Extract the (X, Y) coordinate from the center of the cell holding the provided text.  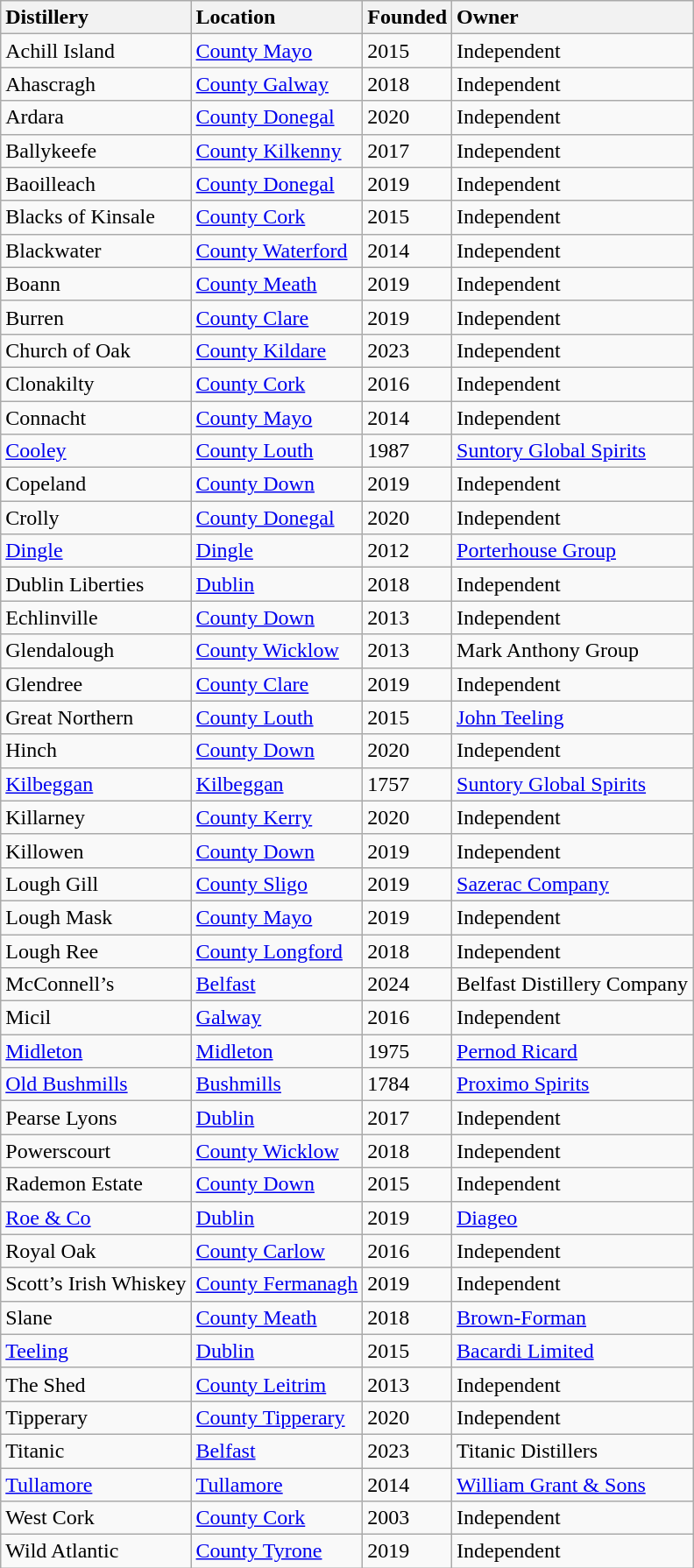
County Leitrim (277, 1384)
Royal Oak (96, 1251)
County Tipperary (277, 1417)
County Longford (277, 950)
Micil (96, 1018)
County Fermanagh (277, 1284)
Wild Atlantic (96, 1551)
Powerscourt (96, 1151)
The Shed (96, 1384)
Belfast Distillery Company (573, 985)
Killowen (96, 851)
Distillery (96, 18)
Baoilleach (96, 184)
Teeling (96, 1351)
Scott’s Irish Whiskey (96, 1284)
Glendree (96, 684)
1987 (407, 451)
County Kildare (277, 350)
Proximo Spirits (573, 1084)
1757 (407, 784)
2003 (407, 1518)
Connacht (96, 418)
William Grant & Sons (573, 1485)
Titanic Distillers (573, 1451)
Bacardi Limited (573, 1351)
Lough Gill (96, 884)
Achill Island (96, 51)
Brown-Forman (573, 1317)
Clonakilty (96, 384)
Diageo (573, 1218)
Ballykeefe (96, 151)
Burren (96, 317)
Titanic (96, 1451)
Roe & Co (96, 1218)
Old Bushmills (96, 1084)
Sazerac Company (573, 884)
Lough Mask (96, 917)
Pearse Lyons (96, 1118)
Glendalough (96, 651)
County Carlow (277, 1251)
Pernod Ricard (573, 1051)
McConnell’s (96, 985)
2012 (407, 551)
Galway (277, 1018)
Cooley (96, 451)
Killarney (96, 817)
Tipperary (96, 1417)
2024 (407, 985)
Mark Anthony Group (573, 651)
Copeland (96, 484)
County Sligo (277, 884)
Echlinville (96, 618)
County Tyrone (277, 1551)
Location (277, 18)
Great Northern (96, 717)
County Kilkenny (277, 151)
Bushmills (277, 1084)
1975 (407, 1051)
County Galway (277, 84)
Ardara (96, 117)
Church of Oak (96, 350)
Boann (96, 284)
Hinch (96, 751)
1784 (407, 1084)
Rademon Estate (96, 1184)
Founded (407, 18)
John Teeling (573, 717)
West Cork (96, 1518)
Owner (573, 18)
Blacks of Kinsale (96, 217)
Dublin Liberties (96, 584)
Lough Ree (96, 950)
Slane (96, 1317)
County Waterford (277, 251)
Crolly (96, 518)
County Kerry (277, 817)
Ahascragh (96, 84)
Blackwater (96, 251)
Porterhouse Group (573, 551)
